Output the (X, Y) coordinate of the center of the cell containing the given text.  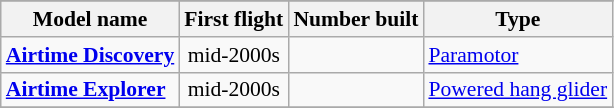
Airtime Discovery (90, 55)
Type (518, 19)
Model name (90, 19)
Number built (356, 19)
First flight (234, 19)
Airtime Explorer (90, 90)
Powered hang glider (518, 90)
Paramotor (518, 55)
